Search for the cell housing the specified text and yield its [X, Y] center coordinate. 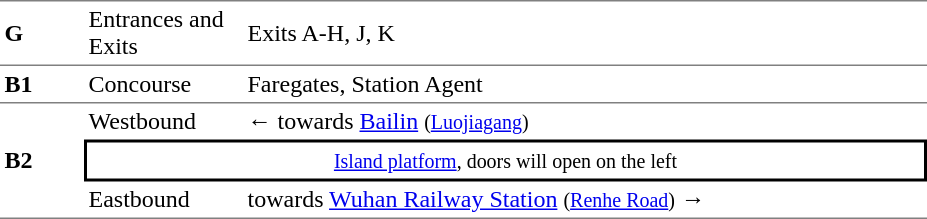
Exits A-H, J, K [585, 32]
G [42, 32]
Faregates, Station Agent [585, 83]
Island platform, doors will open on the left [506, 161]
Entrances and Exits [164, 32]
B1 [42, 83]
B2 [42, 160]
Concourse [164, 83]
Westbound [164, 121]
← towards Bailin (Luojiagang) [585, 121]
